For the text-containing cell, return its midpoint in (x, y) coordinate format. 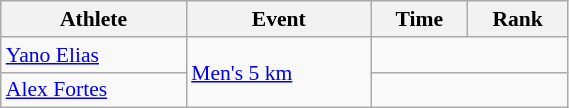
Alex Fortes (94, 90)
Time (419, 19)
Event (278, 19)
Athlete (94, 19)
Yano Elias (94, 55)
Men's 5 km (278, 72)
Rank (518, 19)
